Provide the (X, Y) coordinate of the cell's center where the given text is located.  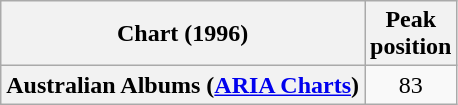
83 (411, 85)
Australian Albums (ARIA Charts) (183, 85)
Peakposition (411, 34)
Chart (1996) (183, 34)
